Extract the (X, Y) coordinate from the center of the cell holding the provided text.  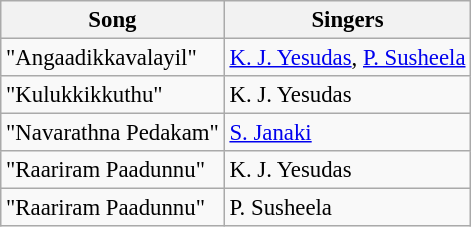
S. Janaki (348, 133)
Singers (348, 20)
P. Susheela (348, 208)
K. J. Yesudas, P. Susheela (348, 58)
"Angaadikkavalayil" (112, 58)
Song (112, 20)
"Kulukkikkuthu" (112, 95)
"Navarathna Pedakam" (112, 133)
